Determine the [x, y] coordinate at the center of the cell enclosing the given text.  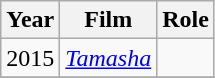
Role [186, 20]
Film [108, 20]
Tamasha [108, 58]
2015 [30, 58]
Year [30, 20]
